Find where the given text appears and provide that cell's center as (X, Y) coordinate. 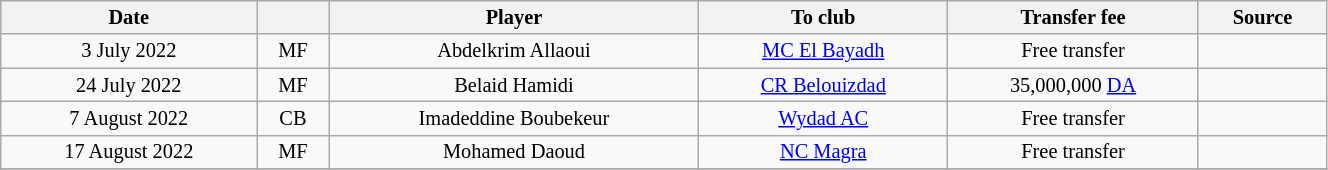
Source (1262, 17)
Date (129, 17)
MC El Bayadh (824, 51)
Imadeddine Boubekeur (514, 118)
CR Belouizdad (824, 85)
17 August 2022 (129, 152)
Abdelkrim Allaoui (514, 51)
Wydad AC (824, 118)
Mohamed Daoud (514, 152)
To club (824, 17)
Player (514, 17)
Transfer fee (1074, 17)
NC Magra (824, 152)
35,000,000 DA (1074, 85)
CB (293, 118)
3 July 2022 (129, 51)
Belaid Hamidi (514, 85)
7 August 2022 (129, 118)
24 July 2022 (129, 85)
